Pinpoint the cell where the given text exists, returning its [X, Y] midpoint coordinate. 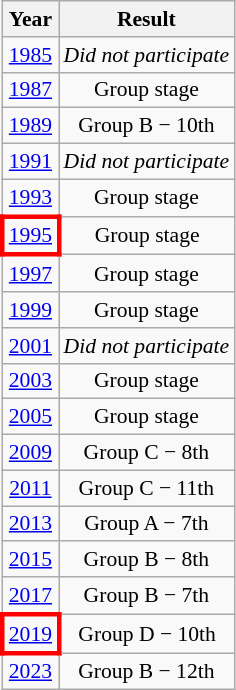
1987 [30, 90]
1997 [30, 274]
2013 [30, 524]
1991 [30, 162]
1989 [30, 126]
2011 [30, 488]
Group B − 8th [147, 560]
Group B − 12th [147, 672]
2015 [30, 560]
Group B − 7th [147, 596]
Result [147, 19]
1999 [30, 310]
Group C − 11th [147, 488]
Group A − 7th [147, 524]
2005 [30, 417]
2009 [30, 453]
2001 [30, 346]
Year [30, 19]
2003 [30, 381]
2017 [30, 596]
2023 [30, 672]
1993 [30, 198]
2019 [30, 634]
1985 [30, 55]
Group C − 8th [147, 453]
1995 [30, 236]
Group D − 10th [147, 634]
Group B − 10th [147, 126]
